Return the (X, Y) coordinate for the center point of the cell that contains the specified text.  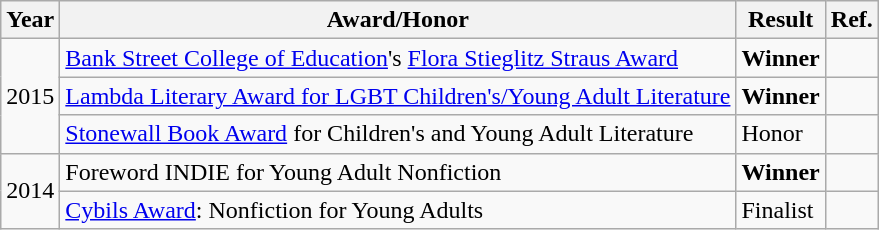
Honor (780, 134)
Foreword INDIE for Young Adult Nonfiction (398, 172)
Award/Honor (398, 20)
Cybils Award: Nonfiction for Young Adults (398, 210)
Ref. (852, 20)
Bank Street College of Education's Flora Stieglitz Straus Award (398, 58)
Finalist (780, 210)
Result (780, 20)
2014 (30, 191)
Stonewall Book Award for Children's and Young Adult Literature (398, 134)
Year (30, 20)
2015 (30, 96)
Lambda Literary Award for LGBT Children's/Young Adult Literature (398, 96)
